Capture the cell that displays the provided text and extract its (X, Y) central coordinate. 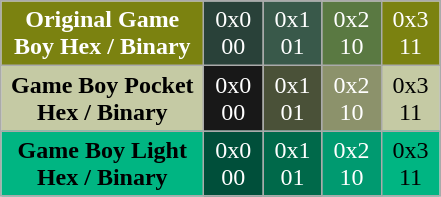
Original Game Boy Hex / Binary (102, 34)
Game Boy Light Hex / Binary (102, 164)
Game Boy Pocket Hex / Binary (102, 98)
